Detect which cell encompasses the target text, then output its (X, Y) center coordinate. 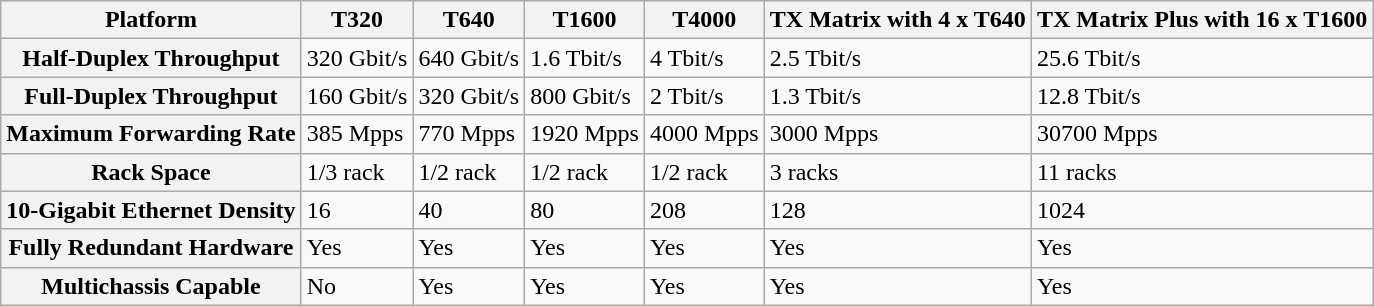
Rack Space (151, 172)
385 Mpps (357, 134)
Fully Redundant Hardware (151, 248)
2 Tbit/s (704, 96)
TX Matrix with 4 x T640 (898, 20)
4000 Mpps (704, 134)
3000 Mpps (898, 134)
3 racks (898, 172)
T320 (357, 20)
1920 Mpps (585, 134)
25.6 Tbit/s (1202, 58)
30700 Mpps (1202, 134)
1.6 Tbit/s (585, 58)
No (357, 286)
1/3 rack (357, 172)
80 (585, 210)
640 Gbit/s (469, 58)
2.5 Tbit/s (898, 58)
128 (898, 210)
160 Gbit/s (357, 96)
800 Gbit/s (585, 96)
11 racks (1202, 172)
770 Mpps (469, 134)
Multichassis Capable (151, 286)
10-Gigabit Ethernet Density (151, 210)
Half-Duplex Throughput (151, 58)
T4000 (704, 20)
4 Tbit/s (704, 58)
40 (469, 210)
Maximum Forwarding Rate (151, 134)
T640 (469, 20)
16 (357, 210)
1024 (1202, 210)
TX Matrix Plus with 16 x T1600 (1202, 20)
208 (704, 210)
T1600 (585, 20)
1.3 Tbit/s (898, 96)
Full-Duplex Throughput (151, 96)
12.8 Tbit/s (1202, 96)
Platform (151, 20)
